For the text-containing cell, return its midpoint in (x, y) coordinate format. 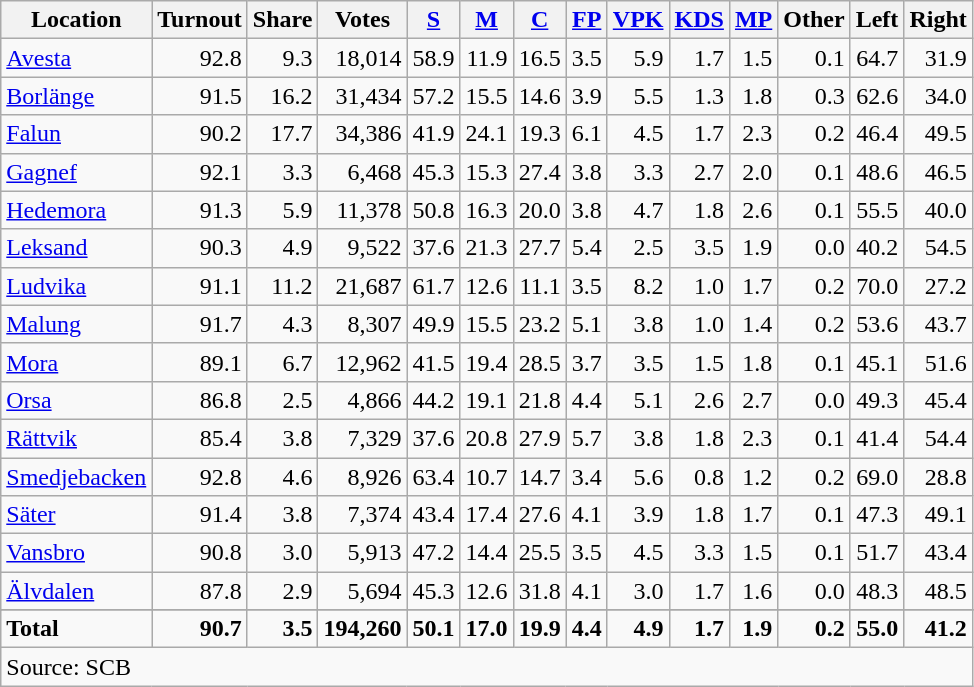
90.3 (200, 248)
8.2 (638, 286)
20.8 (486, 438)
41.4 (877, 438)
11.2 (282, 286)
41.9 (434, 134)
61.7 (434, 286)
58.9 (434, 58)
Location (76, 20)
0.8 (699, 477)
19.4 (486, 362)
12,962 (362, 362)
31.8 (540, 591)
45.1 (877, 362)
8,307 (362, 324)
47.3 (877, 515)
Gagnef (76, 172)
9,522 (362, 248)
49.3 (877, 400)
Other (814, 20)
41.2 (938, 629)
27.9 (540, 438)
Ludvika (76, 286)
48.6 (877, 172)
9.3 (282, 58)
14.6 (540, 96)
7,374 (362, 515)
19.3 (540, 134)
17.4 (486, 515)
4.7 (638, 210)
91.1 (200, 286)
5.4 (586, 248)
11,378 (362, 210)
6.1 (586, 134)
4.3 (282, 324)
Left (877, 20)
5,694 (362, 591)
34,386 (362, 134)
M (486, 20)
31.9 (938, 58)
89.1 (200, 362)
Malung (76, 324)
23.2 (540, 324)
5.7 (586, 438)
Avesta (76, 58)
19.1 (486, 400)
19.9 (540, 629)
C (540, 20)
14.7 (540, 477)
53.6 (877, 324)
Vansbro (76, 553)
Älvdalen (76, 591)
18,014 (362, 58)
21.8 (540, 400)
27.2 (938, 286)
64.7 (877, 58)
Orsa (76, 400)
4,866 (362, 400)
50.8 (434, 210)
21,687 (362, 286)
49.9 (434, 324)
48.5 (938, 591)
0.3 (814, 96)
Leksand (76, 248)
2.0 (753, 172)
57.2 (434, 96)
1.3 (699, 96)
3.7 (586, 362)
34.0 (938, 96)
44.2 (434, 400)
27.7 (540, 248)
90.8 (200, 553)
5.6 (638, 477)
45.4 (938, 400)
11.9 (486, 58)
FP (586, 20)
86.8 (200, 400)
17.7 (282, 134)
1.6 (753, 591)
47.2 (434, 553)
5,913 (362, 553)
Borlänge (76, 96)
91.5 (200, 96)
40.0 (938, 210)
Säter (76, 515)
S (434, 20)
27.6 (540, 515)
6,468 (362, 172)
14.4 (486, 553)
16.3 (486, 210)
54.5 (938, 248)
MP (753, 20)
21.3 (486, 248)
15.3 (486, 172)
40.2 (877, 248)
7,329 (362, 438)
48.3 (877, 591)
8,926 (362, 477)
Turnout (200, 20)
85.4 (200, 438)
194,260 (362, 629)
92.1 (200, 172)
10.7 (486, 477)
43.7 (938, 324)
Right (938, 20)
69.0 (877, 477)
20.0 (540, 210)
49.5 (938, 134)
Total (76, 629)
25.5 (540, 553)
31,434 (362, 96)
28.5 (540, 362)
Share (282, 20)
46.5 (938, 172)
90.2 (200, 134)
91.3 (200, 210)
24.1 (486, 134)
16.2 (282, 96)
90.7 (200, 629)
49.1 (938, 515)
91.4 (200, 515)
Votes (362, 20)
Mora (76, 362)
50.1 (434, 629)
Falun (76, 134)
55.5 (877, 210)
70.0 (877, 286)
11.1 (540, 286)
28.8 (938, 477)
4.6 (282, 477)
51.6 (938, 362)
16.5 (540, 58)
46.4 (877, 134)
3.4 (586, 477)
91.7 (200, 324)
1.2 (753, 477)
17.0 (486, 629)
Smedjebacken (76, 477)
54.4 (938, 438)
27.4 (540, 172)
51.7 (877, 553)
41.5 (434, 362)
62.6 (877, 96)
Hedemora (76, 210)
VPK (638, 20)
63.4 (434, 477)
Rättvik (76, 438)
87.8 (200, 591)
KDS (699, 20)
55.0 (877, 629)
2.9 (282, 591)
5.5 (638, 96)
6.7 (282, 362)
Source: SCB (487, 667)
1.4 (753, 324)
